Scan for the cell matching the given text and deliver its [X, Y] coordinate at center. 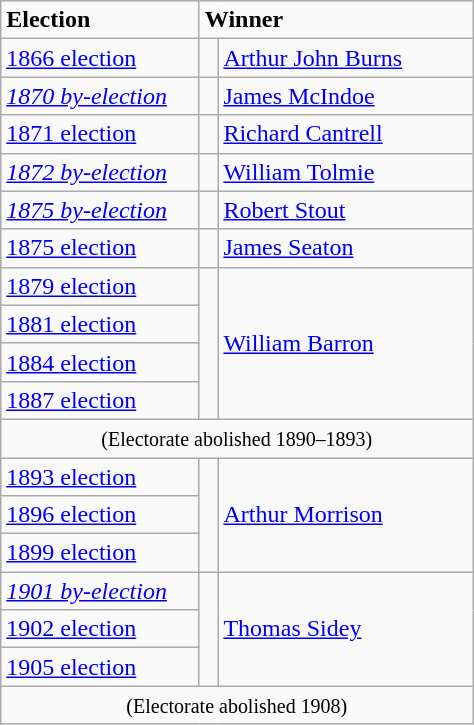
1875 election [100, 248]
William Tolmie [346, 172]
James Seaton [346, 248]
1871 election [100, 134]
1870 by-election [100, 96]
1902 election [100, 629]
1881 election [100, 324]
Richard Cantrell [346, 134]
James McIndoe [346, 96]
(Electorate abolished 1908) [237, 705]
1905 election [100, 667]
1872 by-election [100, 172]
1884 election [100, 362]
1896 election [100, 515]
1875 by-election [100, 210]
1893 election [100, 477]
1866 election [100, 58]
Robert Stout [346, 210]
(Electorate abolished 1890–1893) [237, 438]
Arthur John Burns [346, 58]
William Barron [346, 343]
Election [100, 20]
1879 election [100, 286]
1887 election [100, 400]
1901 by-election [100, 591]
Winner [336, 20]
Thomas Sidey [346, 629]
1899 election [100, 553]
Arthur Morrison [346, 515]
